From the cell containing the given text, extract its center point as (x, y) coordinate. 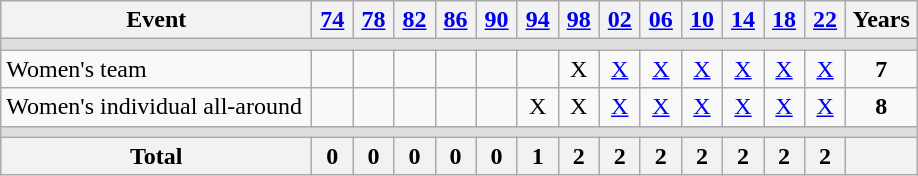
22 (826, 20)
Women's individual all-around (156, 107)
10 (702, 20)
90 (496, 20)
06 (660, 20)
7 (882, 69)
Event (156, 20)
98 (578, 20)
Years (882, 20)
14 (742, 20)
74 (332, 20)
86 (456, 20)
82 (414, 20)
02 (620, 20)
78 (374, 20)
94 (538, 20)
1 (538, 156)
8 (882, 107)
Women's team (156, 69)
Total (156, 156)
18 (784, 20)
